Return [x, y] of the center of cell containing provided text 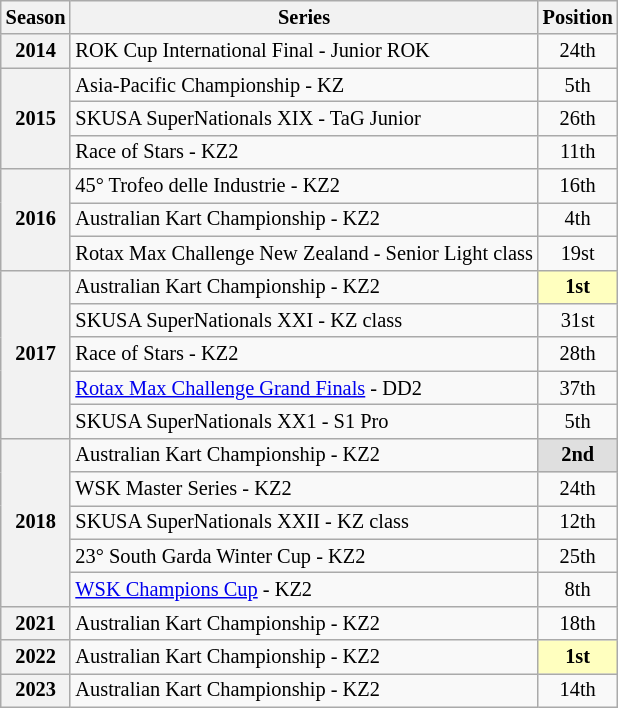
16th [578, 186]
2017 [36, 354]
4th [578, 219]
37th [578, 388]
WSK Champions Cup - KZ2 [304, 589]
ROK Cup International Final - Junior ROK [304, 51]
23° South Garda Winter Cup - KZ2 [304, 556]
Season [36, 17]
Position [578, 17]
19st [578, 253]
WSK Master Series - KZ2 [304, 489]
28th [578, 354]
Asia-Pacific Championship - KZ [304, 85]
45° Trofeo delle Industrie - KZ2 [304, 186]
12th [578, 522]
25th [578, 556]
18th [578, 623]
2023 [36, 690]
Rotax Max Challenge Grand Finals - DD2 [304, 388]
SKUSA SuperNationals XXI - KZ class [304, 320]
2016 [36, 220]
26th [578, 118]
SKUSA SuperNationals XIX - TaG Junior [304, 118]
11th [578, 152]
2nd [578, 455]
2021 [36, 623]
Rotax Max Challenge New Zealand - Senior Light class [304, 253]
2018 [36, 522]
8th [578, 589]
2015 [36, 118]
Series [304, 17]
31st [578, 320]
SKUSA SuperNationals XXII - KZ class [304, 522]
SKUSA SuperNationals XX1 - S1 Pro [304, 421]
2022 [36, 657]
14th [578, 690]
2014 [36, 51]
